Scan for the cell matching the given text and deliver its [X, Y] coordinate at center. 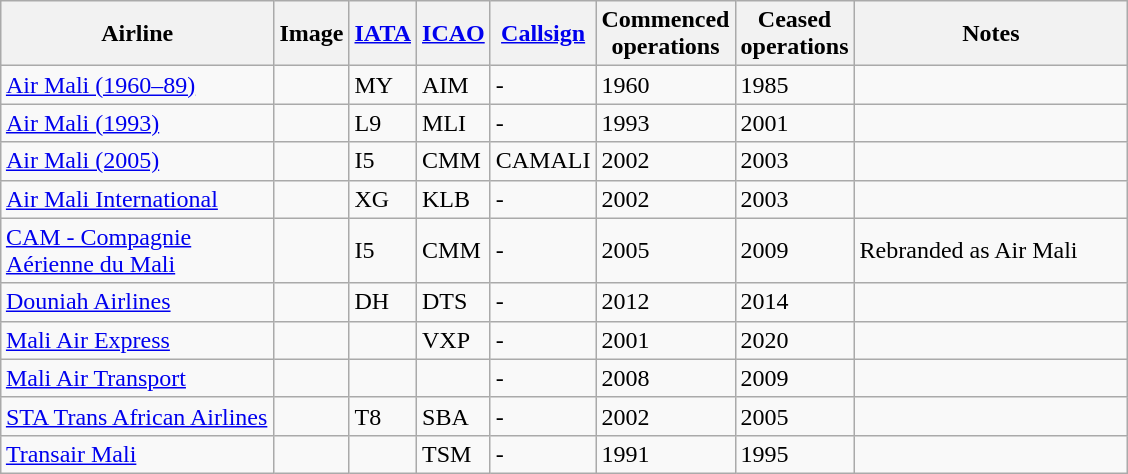
CAM - Compagnie Aérienne du Mali [137, 250]
1985 [794, 85]
1960 [666, 85]
Rebranded as Air Mali [991, 250]
Air Mali (2005) [137, 161]
VXP [454, 340]
Notes [991, 34]
Air Mali International [137, 199]
2020 [794, 340]
Transair Mali [137, 454]
Ceasedoperations [794, 34]
DH [383, 302]
Air Mali (1993) [137, 123]
1993 [666, 123]
2014 [794, 302]
Air Mali (1960–89) [137, 85]
STA Trans African Airlines [137, 416]
2008 [666, 378]
TSM [454, 454]
IATA [383, 34]
1995 [794, 454]
Callsign [543, 34]
KLB [454, 199]
ICAO [454, 34]
Commencedoperations [666, 34]
L9 [383, 123]
Mali Air Express [137, 340]
T8 [383, 416]
DTS [454, 302]
Mali Air Transport [137, 378]
Airline [137, 34]
SBA [454, 416]
Image [312, 34]
MY [383, 85]
2012 [666, 302]
XG [383, 199]
AIM [454, 85]
1991 [666, 454]
Douniah Airlines [137, 302]
CAMALI [543, 161]
MLI [454, 123]
